Output the (x, y) coordinate of the center of the cell containing the given text.  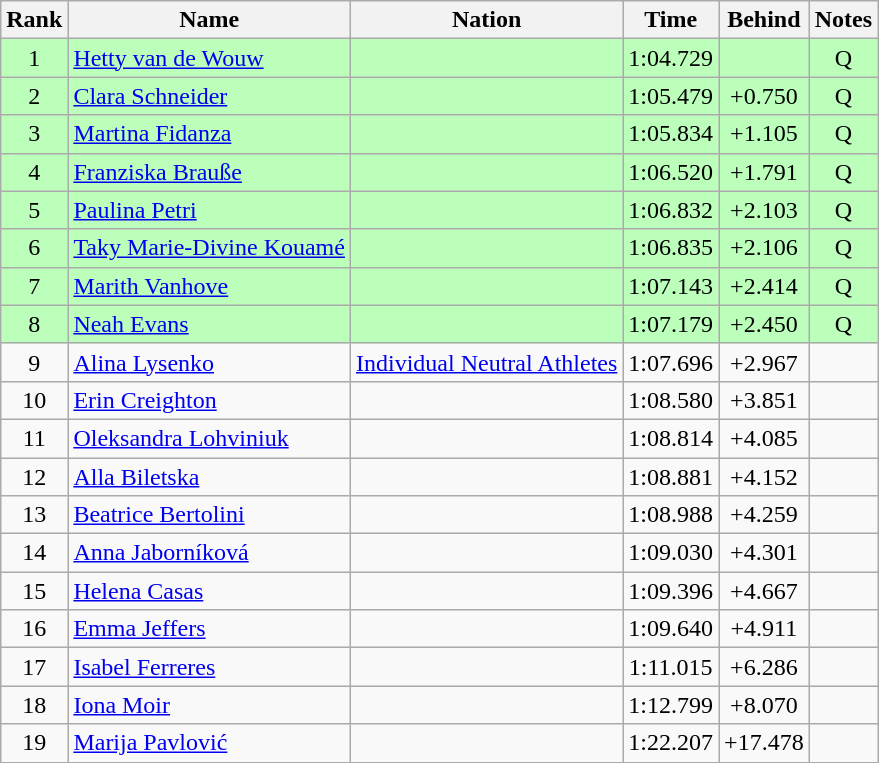
6 (34, 248)
Erin Creighton (210, 400)
Paulina Petri (210, 210)
Clara Schneider (210, 96)
Franziska Brauße (210, 172)
Marija Pavlović (210, 743)
1:06.520 (671, 172)
1:11.015 (671, 667)
Name (210, 20)
13 (34, 515)
Taky Marie-Divine Kouamé (210, 248)
1:05.834 (671, 134)
3 (34, 134)
7 (34, 286)
Hetty van de Wouw (210, 58)
8 (34, 324)
+2.103 (764, 210)
4 (34, 172)
+0.750 (764, 96)
Anna Jaborníková (210, 553)
+2.967 (764, 362)
1:08.988 (671, 515)
1:04.729 (671, 58)
1:06.835 (671, 248)
Helena Casas (210, 591)
+2.414 (764, 286)
Behind (764, 20)
1:06.832 (671, 210)
15 (34, 591)
19 (34, 743)
+4.911 (764, 629)
1 (34, 58)
17 (34, 667)
Alina Lysenko (210, 362)
+1.791 (764, 172)
1:05.479 (671, 96)
+4.301 (764, 553)
+4.152 (764, 477)
Individual Neutral Athletes (486, 362)
1:07.143 (671, 286)
1:22.207 (671, 743)
Martina Fidanza (210, 134)
Alla Biletska (210, 477)
+6.286 (764, 667)
12 (34, 477)
+2.106 (764, 248)
Nation (486, 20)
+2.450 (764, 324)
+1.105 (764, 134)
Beatrice Bertolini (210, 515)
1:08.814 (671, 438)
+8.070 (764, 705)
+17.478 (764, 743)
Isabel Ferreres (210, 667)
Iona Moir (210, 705)
18 (34, 705)
1:07.696 (671, 362)
Neah Evans (210, 324)
Emma Jeffers (210, 629)
Time (671, 20)
9 (34, 362)
16 (34, 629)
1:08.881 (671, 477)
1:09.396 (671, 591)
+4.667 (764, 591)
5 (34, 210)
+3.851 (764, 400)
2 (34, 96)
Notes (843, 20)
10 (34, 400)
Marith Vanhove (210, 286)
1:08.580 (671, 400)
1:12.799 (671, 705)
1:09.640 (671, 629)
+4.085 (764, 438)
Oleksandra Lohviniuk (210, 438)
+4.259 (764, 515)
1:07.179 (671, 324)
14 (34, 553)
11 (34, 438)
Rank (34, 20)
1:09.030 (671, 553)
